Output the (X, Y) coordinate of the center of the cell containing the given text.  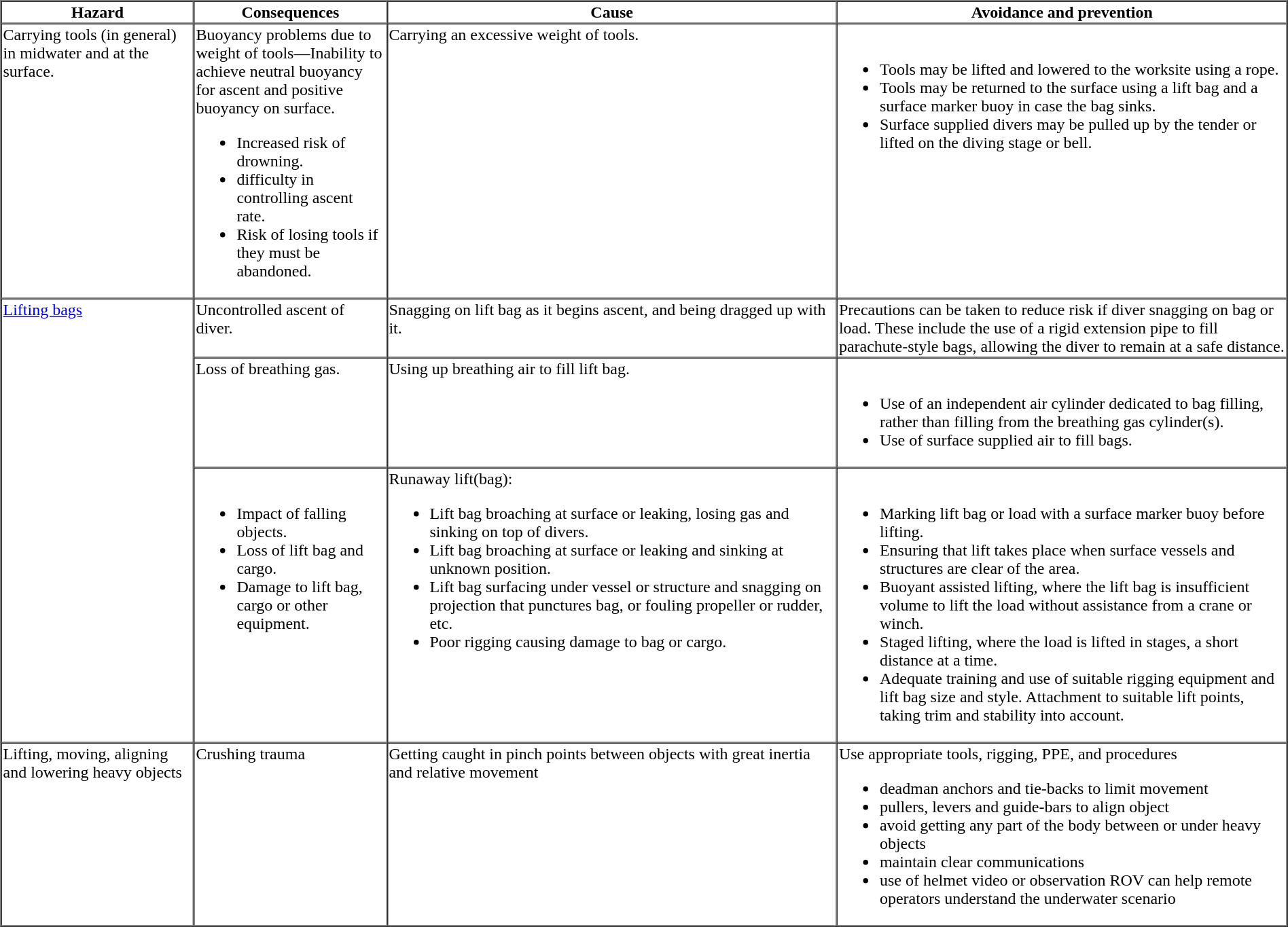
Lifting, moving, aligning and lowering heavy objects (98, 835)
Snagging on lift bag as it begins ascent, and being dragged up with it. (611, 329)
Impact of falling objects.Loss of lift bag and cargo.Damage to lift bag, cargo or other equipment. (290, 604)
Carrying tools (in general) in midwater and at the surface. (98, 160)
Uncontrolled ascent of diver. (290, 329)
Hazard (98, 12)
Consequences (290, 12)
Getting caught in pinch points between objects with great inertia and relative movement (611, 835)
Avoidance and prevention (1062, 12)
Using up breathing air to fill lift bag. (611, 412)
Loss of breathing gas. (290, 412)
Crushing trauma (290, 835)
Cause (611, 12)
Carrying an excessive weight of tools. (611, 160)
Lifting bags (98, 521)
